Provide the (x, y) coordinate of the cell's center where the given text is located.  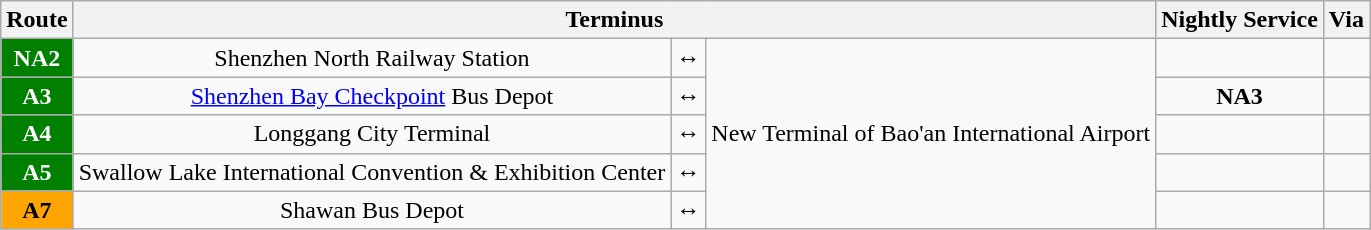
Longgang City Terminal (372, 134)
Shawan Bus Depot (372, 210)
A5 (37, 172)
Nightly Service (1240, 20)
Shenzhen North Railway Station (372, 58)
A4 (37, 134)
NA2 (37, 58)
NA3 (1240, 96)
A7 (37, 210)
New Terminal of Bao'an International Airport (931, 134)
Route (37, 20)
Terminus (614, 20)
Shenzhen Bay Checkpoint Bus Depot (372, 96)
Swallow Lake International Convention & Exhibition Center (372, 172)
Via (1346, 20)
A3 (37, 96)
